Identify which cell holds the provided text, then report its [x, y] central coordinate. 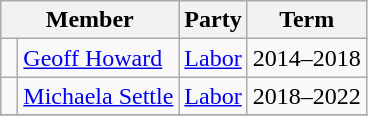
Geoff Howard [98, 58]
Term [306, 20]
Michaela Settle [98, 96]
Member [90, 20]
2018–2022 [306, 96]
Party [213, 20]
2014–2018 [306, 58]
